From the cell containing the given text, extract its center point as [x, y] coordinate. 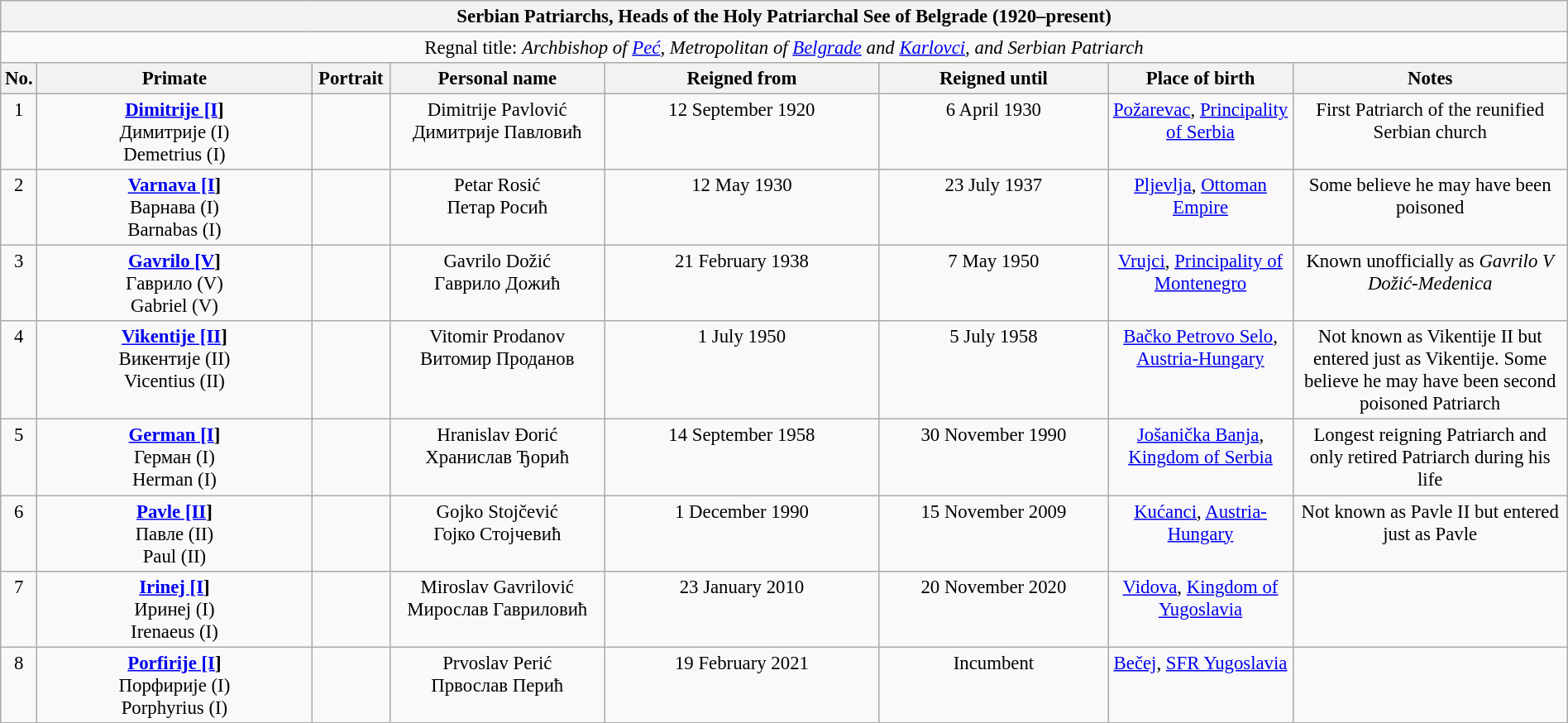
8 [19, 685]
Incumbent [994, 685]
21 February 1938 [742, 284]
Miroslav GavrilovićМирослав Гавриловић [497, 609]
Notes [1430, 79]
12 September 1920 [742, 132]
Prvoslav PerićПрвослав Перић [497, 685]
Place of birth [1201, 79]
7 May 1950 [994, 284]
1 December 1990 [742, 534]
14 September 1958 [742, 457]
19 February 2021 [742, 685]
Serbian Patriarchs, Heads of the Holy Patriarchal See of Belgrade (1920–present) [784, 17]
Known unofficially as Gavrilo V Dožić-Medenica [1430, 284]
Primate [174, 79]
No. [19, 79]
30 November 1990 [994, 457]
1 July 1950 [742, 371]
Vrujci, Principality of Montenegro [1201, 284]
15 November 2009 [994, 534]
Vidova, Kingdom of Yugoslavia [1201, 609]
Bačko Petrovo Selo, Austria-Hungary [1201, 371]
Longest reigning Patriarch and only retired Patriarch during his life [1430, 457]
Bečej, SFR Yugoslavia [1201, 685]
Gavrilo DožićГaврилo Дoжић [497, 284]
Gojko StojčevićГојко Стојчевић [497, 534]
20 November 2020 [994, 609]
Vitomir ProdanovВитомир Проданов [497, 371]
12 May 1930 [742, 208]
7 [19, 609]
Jošanička Banja, Kingdom of Serbia [1201, 457]
23 January 2010 [742, 609]
Požarevac, Principality of Serbia [1201, 132]
Reigned from [742, 79]
Portrait [351, 79]
Kućanci, Austria-Hungary [1201, 534]
German [I]Герман (I)Herman (I) [174, 457]
Hranislav ĐorićХранислав Ђорић [497, 457]
5 July 1958 [994, 371]
Porfirije [I]Порфирије (I)Porphyrius (I) [174, 685]
Petar RosićПетар Росић [497, 208]
23 July 1937 [994, 208]
3 [19, 284]
Personal name [497, 79]
Pljevlja, Ottoman Empire [1201, 208]
Some believe he may have been poisoned [1430, 208]
Gavrilo [V]Гaврилo (V)Gabriel (V) [174, 284]
1 [19, 132]
6 April 1930 [994, 132]
First Patriarch of the reunified Serbian church [1430, 132]
Varnava [I]Варнава (I)Barnabas (I) [174, 208]
2 [19, 208]
Not known as Vikentije II but entered just as Vikentije. Some believe he may have been second poisoned Patriarch [1430, 371]
5 [19, 457]
Dimitrije [I]Димитрије (I)Demetrius (I) [174, 132]
Reigned until [994, 79]
Vikentije [II]Викентије (II)Vicentius (II) [174, 371]
Not known as Pavle II but entered just as Pavle [1430, 534]
6 [19, 534]
Dimitrije PavlovićДимитрије Павловић [497, 132]
Pavle [II]Павле (II)Paul (II) [174, 534]
Irinej [I]Иринеј (I)Irenaeus (I) [174, 609]
4 [19, 371]
Regnal title: Archbishop of Peć, Metropolitan of Belgrade and Karlovci, and Serbian Patriarch [784, 48]
